Search for the cell housing the specified text and yield its (x, y) center coordinate. 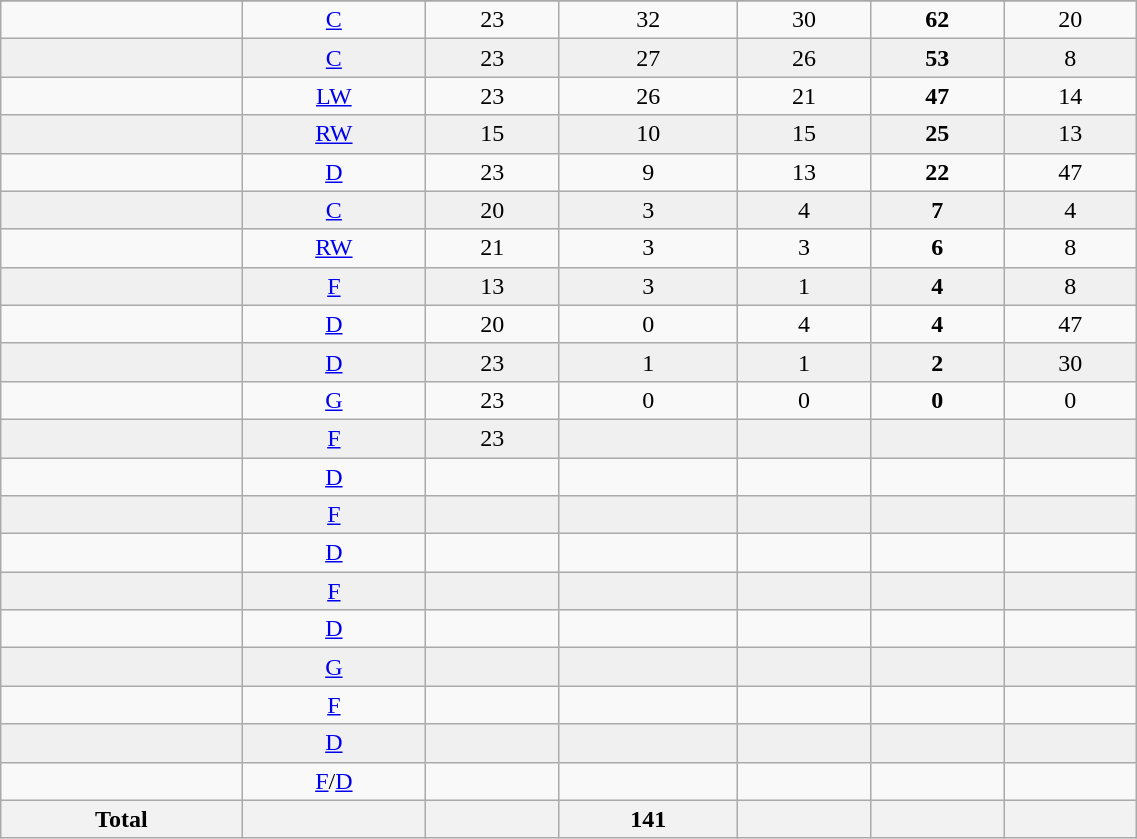
7 (938, 210)
14 (1070, 96)
LW (334, 96)
22 (938, 172)
25 (938, 134)
Total (122, 819)
6 (938, 248)
32 (648, 20)
9 (648, 172)
2 (938, 362)
10 (648, 134)
141 (648, 819)
62 (938, 20)
F/D (334, 781)
53 (938, 58)
27 (648, 58)
